Search for the cell housing the specified text and yield its (X, Y) center coordinate. 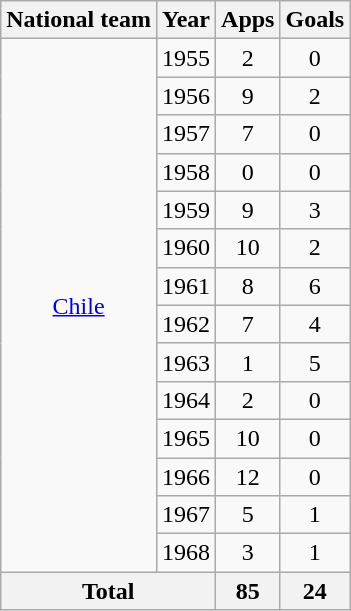
8 (248, 286)
1966 (186, 477)
12 (248, 477)
1964 (186, 400)
1957 (186, 134)
4 (315, 324)
85 (248, 591)
1967 (186, 515)
1963 (186, 362)
1961 (186, 286)
6 (315, 286)
1956 (186, 96)
Total (108, 591)
Goals (315, 20)
1960 (186, 248)
1962 (186, 324)
1955 (186, 58)
Year (186, 20)
National team (79, 20)
1958 (186, 172)
24 (315, 591)
1965 (186, 438)
1968 (186, 553)
Chile (79, 306)
Apps (248, 20)
1959 (186, 210)
